Determine the [X, Y] coordinate at the center of the cell enclosing the given text.  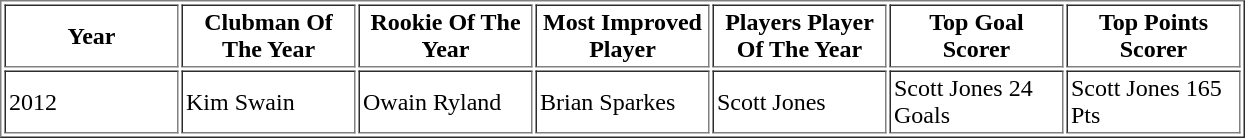
Players Player Of The Year [799, 36]
Scott Jones 24 Goals [977, 102]
Owain Ryland [445, 102]
Brian Sparkes [623, 102]
Clubman Of The Year [269, 36]
Rookie Of The Year [445, 36]
Top Points Scorer [1153, 36]
Most Improved Player [623, 36]
Year [91, 36]
Kim Swain [269, 102]
2012 [91, 102]
Top Goal Scorer [977, 36]
Scott Jones [799, 102]
Scott Jones 165 Pts [1153, 102]
